Identify which cell holds the provided text, then report its [X, Y] central coordinate. 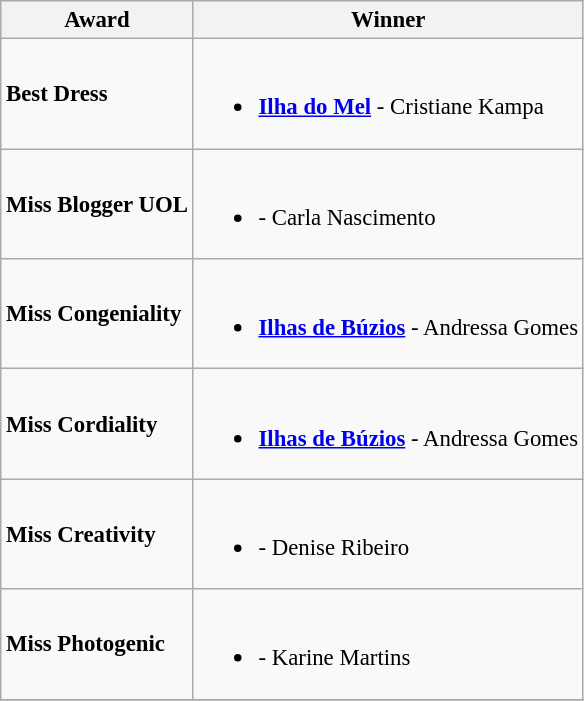
Winner [388, 20]
Ilha do Mel - Cristiane Kampa [388, 94]
Miss Cordiality [97, 424]
Award [97, 20]
Miss Congeniality [97, 314]
Miss Creativity [97, 534]
Miss Blogger UOL [97, 204]
Miss Photogenic [97, 644]
- Denise Ribeiro [388, 534]
- Karine Martins [388, 644]
- Carla Nascimento [388, 204]
Best Dress [97, 94]
